Capture the cell that displays the provided text and extract its (X, Y) central coordinate. 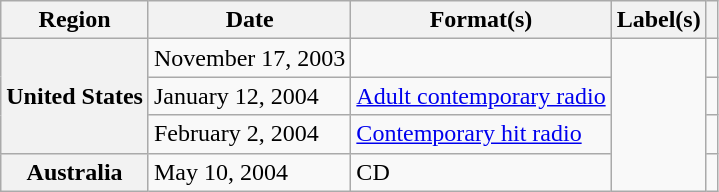
January 12, 2004 (249, 96)
Adult contemporary radio (481, 96)
Region (75, 20)
Contemporary hit radio (481, 134)
United States (75, 96)
Format(s) (481, 20)
Date (249, 20)
November 17, 2003 (249, 58)
CD (481, 172)
February 2, 2004 (249, 134)
Label(s) (658, 20)
Australia (75, 172)
May 10, 2004 (249, 172)
